Capture the cell that displays the provided text and extract its [x, y] central coordinate. 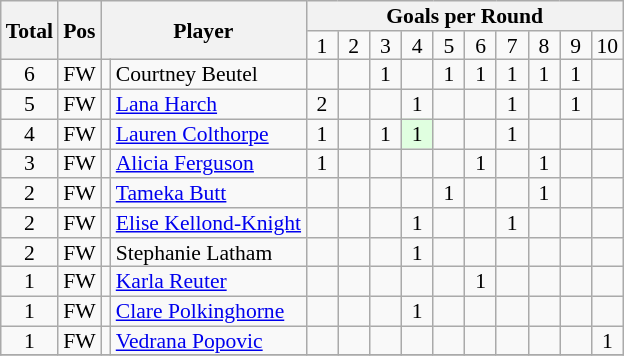
Clare Polkinghorne [208, 312]
Pos [80, 30]
Vedrana Popovic [208, 341]
9 [576, 46]
Lauren Colthorpe [208, 134]
Courtney Beutel [208, 75]
Total [30, 30]
7 [512, 46]
Elise Kellond-Knight [208, 223]
Goals per Round [464, 16]
10 [608, 46]
Player [204, 30]
Stephanie Latham [208, 253]
Lana Harch [208, 105]
Karla Reuter [208, 282]
8 [544, 46]
Alicia Ferguson [208, 164]
Tameka Butt [208, 193]
